Output the (x, y) coordinate of the center of the cell containing the given text.  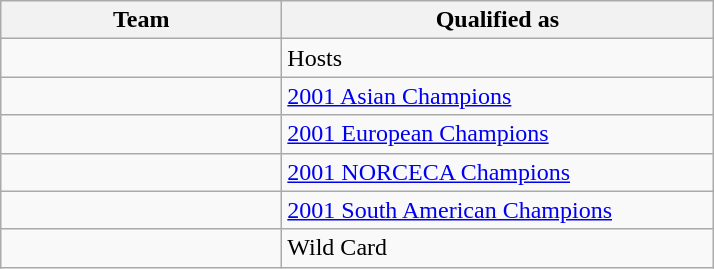
Team (142, 20)
Wild Card (498, 248)
Hosts (498, 58)
2001 South American Champions (498, 210)
2001 Asian Champions (498, 96)
2001 European Champions (498, 134)
2001 NORCECA Champions (498, 172)
Qualified as (498, 20)
